From the cell containing the given text, extract its center point as (x, y) coordinate. 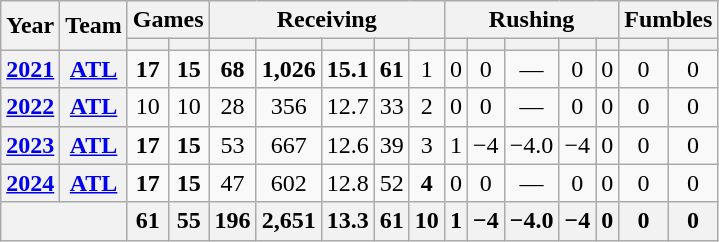
2 (426, 107)
2024 (30, 183)
602 (288, 183)
Rushing (531, 20)
39 (392, 145)
12.7 (348, 107)
4 (426, 183)
12.6 (348, 145)
47 (232, 183)
Receiving (326, 20)
13.3 (348, 221)
55 (188, 221)
Games (168, 20)
52 (392, 183)
15.1 (348, 69)
2022 (30, 107)
2021 (30, 69)
Year (30, 26)
Team (94, 26)
53 (232, 145)
12.8 (348, 183)
33 (392, 107)
356 (288, 107)
3 (426, 145)
Fumbles (668, 20)
2023 (30, 145)
196 (232, 221)
2,651 (288, 221)
28 (232, 107)
1,026 (288, 69)
667 (288, 145)
68 (232, 69)
